Search for the cell housing the specified text and yield its (x, y) center coordinate. 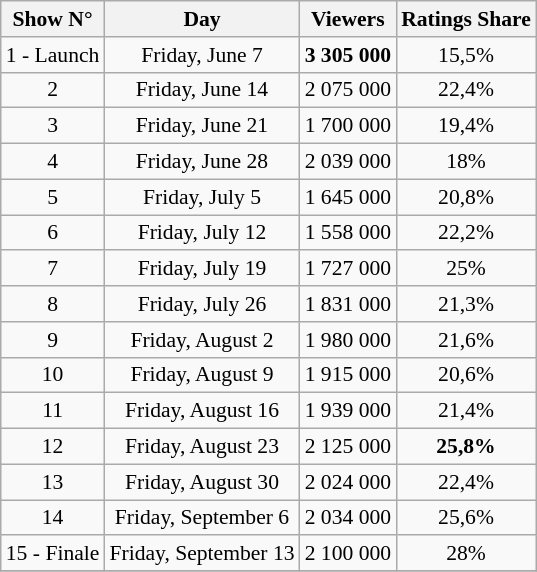
Friday, June 14 (202, 90)
1 645 000 (348, 197)
21,6% (466, 340)
3 305 000 (348, 55)
Friday, July 5 (202, 197)
Friday, June 28 (202, 162)
6 (53, 233)
15,5% (466, 55)
15 - Finale (53, 554)
Ratings Share (466, 19)
10 (53, 375)
Friday, June 21 (202, 126)
Friday, August 9 (202, 375)
Friday, July 26 (202, 304)
14 (53, 518)
1 700 000 (348, 126)
5 (53, 197)
21,3% (466, 304)
25,8% (466, 447)
1 915 000 (348, 375)
1 - Launch (53, 55)
3 (53, 126)
2 (53, 90)
Friday, September 13 (202, 554)
1 558 000 (348, 233)
Friday, September 6 (202, 518)
22,2% (466, 233)
Friday, August 23 (202, 447)
2 039 000 (348, 162)
2 100 000 (348, 554)
12 (53, 447)
2 075 000 (348, 90)
8 (53, 304)
13 (53, 482)
Friday, June 7 (202, 55)
1 727 000 (348, 269)
4 (53, 162)
25,6% (466, 518)
Friday, August 30 (202, 482)
1 939 000 (348, 411)
Viewers (348, 19)
2 125 000 (348, 447)
11 (53, 411)
25% (466, 269)
20,6% (466, 375)
Friday, August 16 (202, 411)
28% (466, 554)
7 (53, 269)
21,4% (466, 411)
9 (53, 340)
Show N° (53, 19)
2 024 000 (348, 482)
Friday, August 2 (202, 340)
2 034 000 (348, 518)
Friday, July 19 (202, 269)
1 980 000 (348, 340)
19,4% (466, 126)
20,8% (466, 197)
Day (202, 19)
Friday, July 12 (202, 233)
1 831 000 (348, 304)
18% (466, 162)
